Search for the cell housing the specified text and yield its [x, y] center coordinate. 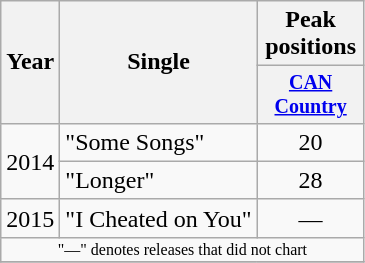
"Longer" [158, 180]
Year [30, 62]
"Some Songs" [158, 142]
"—" denotes releases that did not chart [182, 249]
— [310, 218]
20 [310, 142]
2015 [30, 218]
28 [310, 180]
2014 [30, 161]
Single [158, 62]
"I Cheated on You" [158, 218]
Peak positions [310, 34]
CAN Country [310, 94]
